Determine the [X, Y] coordinate at the center of the cell enclosing the given text.  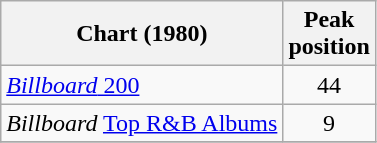
9 [329, 123]
Peakposition [329, 34]
44 [329, 85]
Billboard 200 [142, 85]
Billboard Top R&B Albums [142, 123]
Chart (1980) [142, 34]
